Find where the given text appears and provide that cell's center as (x, y) coordinate. 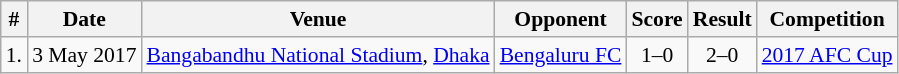
2017 AFC Cup (828, 55)
# (14, 19)
Opponent (561, 19)
Competition (828, 19)
2–0 (722, 55)
Result (722, 19)
Score (656, 19)
3 May 2017 (84, 55)
Venue (318, 19)
Bengaluru FC (561, 55)
Bangabandhu National Stadium, Dhaka (318, 55)
Date (84, 19)
1. (14, 55)
1–0 (656, 55)
